Pinpoint the cell where the given text exists, returning its [x, y] midpoint coordinate. 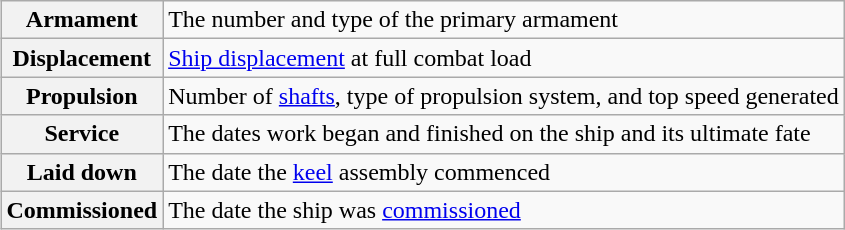
Commissioned [82, 210]
Ship displacement at full combat load [504, 58]
Laid down [82, 172]
Number of shafts, type of propulsion system, and top speed generated [504, 96]
The dates work began and finished on the ship and its ultimate fate [504, 134]
Armament [82, 20]
The date the keel assembly commenced [504, 172]
The date the ship was commissioned [504, 210]
Propulsion [82, 96]
The number and type of the primary armament [504, 20]
Service [82, 134]
Displacement [82, 58]
